From the cell containing the given text, extract its center point as [X, Y] coordinate. 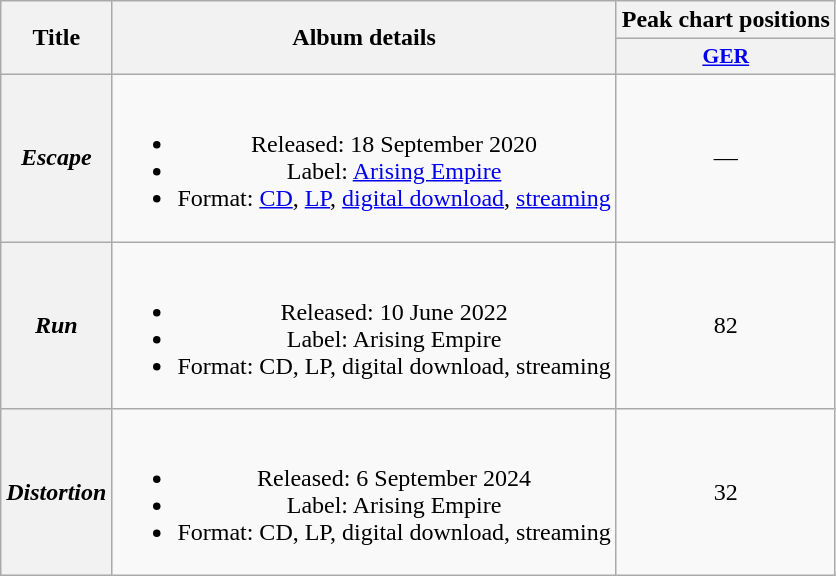
Distortion [56, 492]
32 [726, 492]
Peak chart positions [726, 20]
Released: 18 September 2020Label: Arising EmpireFormat: CD, LP, digital download, streaming [364, 158]
Album details [364, 38]
Run [56, 326]
GER [726, 57]
82 [726, 326]
— [726, 158]
Escape [56, 158]
Released: 10 June 2022Label: Arising EmpireFormat: CD, LP, digital download, streaming [364, 326]
Released: 6 September 2024Label: Arising EmpireFormat: CD, LP, digital download, streaming [364, 492]
Title [56, 38]
